Find where the given text appears and provide that cell's center as [x, y] coordinate. 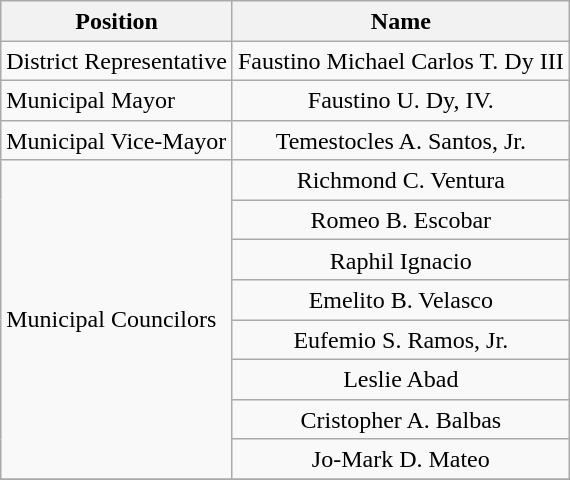
Emelito B. Velasco [400, 300]
Romeo B. Escobar [400, 220]
Eufemio S. Ramos, Jr. [400, 340]
Jo-Mark D. Mateo [400, 459]
Richmond C. Ventura [400, 180]
Position [117, 21]
Raphil Ignacio [400, 260]
Leslie Abad [400, 379]
Cristopher A. Balbas [400, 419]
Faustino Michael Carlos T. Dy III [400, 61]
Faustino U. Dy, IV. [400, 100]
Municipal Councilors [117, 320]
Temestocles A. Santos, Jr. [400, 140]
Municipal Mayor [117, 100]
District Representative [117, 61]
Name [400, 21]
Municipal Vice-Mayor [117, 140]
